Find where the given text appears and provide that cell's center as [x, y] coordinate. 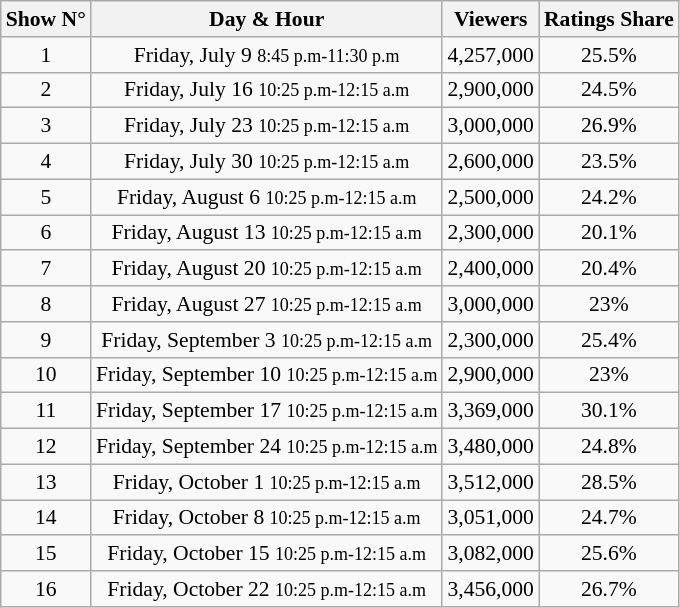
Viewers [490, 19]
4,257,000 [490, 55]
Friday, August 6 10:25 p.m-12:15 a.m [267, 197]
25.4% [609, 340]
20.4% [609, 269]
16 [46, 589]
9 [46, 340]
Friday, July 9 8:45 p.m-11:30 p.m [267, 55]
Friday, September 10 10:25 p.m-12:15 a.m [267, 375]
Day & Hour [267, 19]
25.6% [609, 554]
Friday, July 30 10:25 p.m-12:15 a.m [267, 162]
13 [46, 482]
Friday, October 1 10:25 p.m-12:15 a.m [267, 482]
14 [46, 518]
Friday, July 16 10:25 p.m-12:15 a.m [267, 90]
Friday, October 8 10:25 p.m-12:15 a.m [267, 518]
3,082,000 [490, 554]
3 [46, 126]
20.1% [609, 233]
30.1% [609, 411]
Friday, September 3 10:25 p.m-12:15 a.m [267, 340]
Friday, October 22 10:25 p.m-12:15 a.m [267, 589]
11 [46, 411]
Friday, October 15 10:25 p.m-12:15 a.m [267, 554]
2,500,000 [490, 197]
Show N° [46, 19]
26.9% [609, 126]
23.5% [609, 162]
24.2% [609, 197]
24.5% [609, 90]
10 [46, 375]
Friday, August 20 10:25 p.m-12:15 a.m [267, 269]
Friday, September 17 10:25 p.m-12:15 a.m [267, 411]
28.5% [609, 482]
Friday, July 23 10:25 p.m-12:15 a.m [267, 126]
2 [46, 90]
1 [46, 55]
4 [46, 162]
3,456,000 [490, 589]
2,400,000 [490, 269]
8 [46, 304]
24.7% [609, 518]
Friday, August 13 10:25 p.m-12:15 a.m [267, 233]
3,369,000 [490, 411]
Friday, August 27 10:25 p.m-12:15 a.m [267, 304]
Friday, September 24 10:25 p.m-12:15 a.m [267, 447]
5 [46, 197]
12 [46, 447]
3,051,000 [490, 518]
3,512,000 [490, 482]
25.5% [609, 55]
Ratings Share [609, 19]
6 [46, 233]
7 [46, 269]
26.7% [609, 589]
3,480,000 [490, 447]
2,600,000 [490, 162]
24.8% [609, 447]
15 [46, 554]
